Find where the given text appears and provide that cell's center as (X, Y) coordinate. 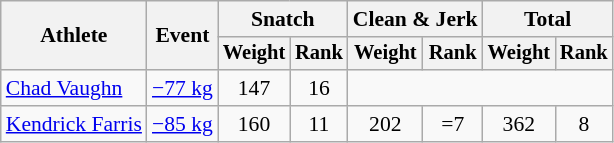
16 (319, 88)
147 (254, 88)
−77 kg (182, 88)
11 (319, 124)
Chad Vaughn (74, 88)
160 (254, 124)
362 (519, 124)
−85 kg (182, 124)
Kendrick Farris (74, 124)
Total (548, 19)
8 (584, 124)
Athlete (74, 36)
=7 (453, 124)
202 (386, 124)
Clean & Jerk (416, 19)
Snatch (283, 19)
Event (182, 36)
